Search for the cell housing the specified text and yield its (X, Y) center coordinate. 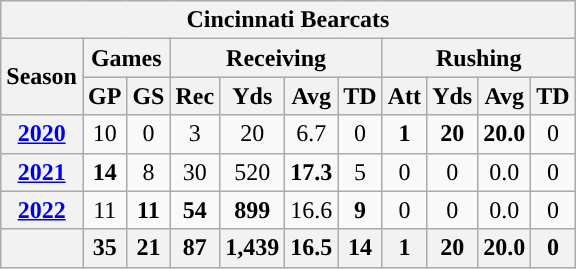
899 (252, 210)
6.7 (312, 134)
Rushing (478, 58)
GS (148, 96)
9 (360, 210)
3 (195, 134)
Att (404, 96)
16.6 (312, 210)
10 (104, 134)
30 (195, 172)
5 (360, 172)
2020 (42, 134)
2021 (42, 172)
Games (126, 58)
35 (104, 248)
Cincinnati Bearcats (288, 20)
Rec (195, 96)
520 (252, 172)
GP (104, 96)
21 (148, 248)
Season (42, 77)
17.3 (312, 172)
87 (195, 248)
1,439 (252, 248)
8 (148, 172)
54 (195, 210)
16.5 (312, 248)
Receiving (276, 58)
2022 (42, 210)
